Find where the given text appears and provide that cell's center as (X, Y) coordinate. 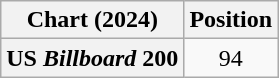
94 (231, 58)
Position (231, 20)
US Billboard 200 (92, 58)
Chart (2024) (92, 20)
